Find where the given text appears and provide that cell's center as [x, y] coordinate. 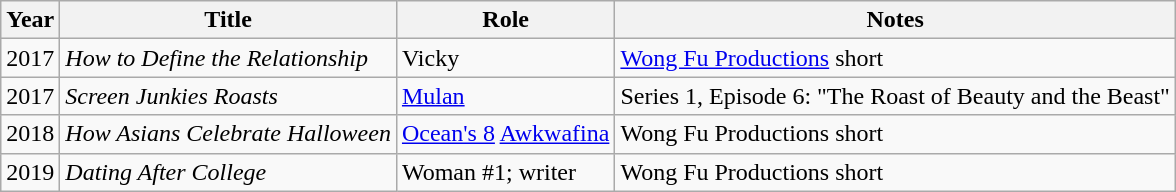
2018 [30, 134]
Ocean's 8 Awkwafina [505, 134]
Role [505, 20]
Woman #1; writer [505, 172]
Vicky [505, 58]
How Asians Celebrate Halloween [228, 134]
Year [30, 20]
Dating After College [228, 172]
Notes [896, 20]
Screen Junkies Roasts [228, 96]
How to Define the Relationship [228, 58]
Title [228, 20]
Series 1, Episode 6: "The Roast of Beauty and the Beast" [896, 96]
2019 [30, 172]
Mulan [505, 96]
